Output the [x, y] coordinate of the center of the cell containing the given text.  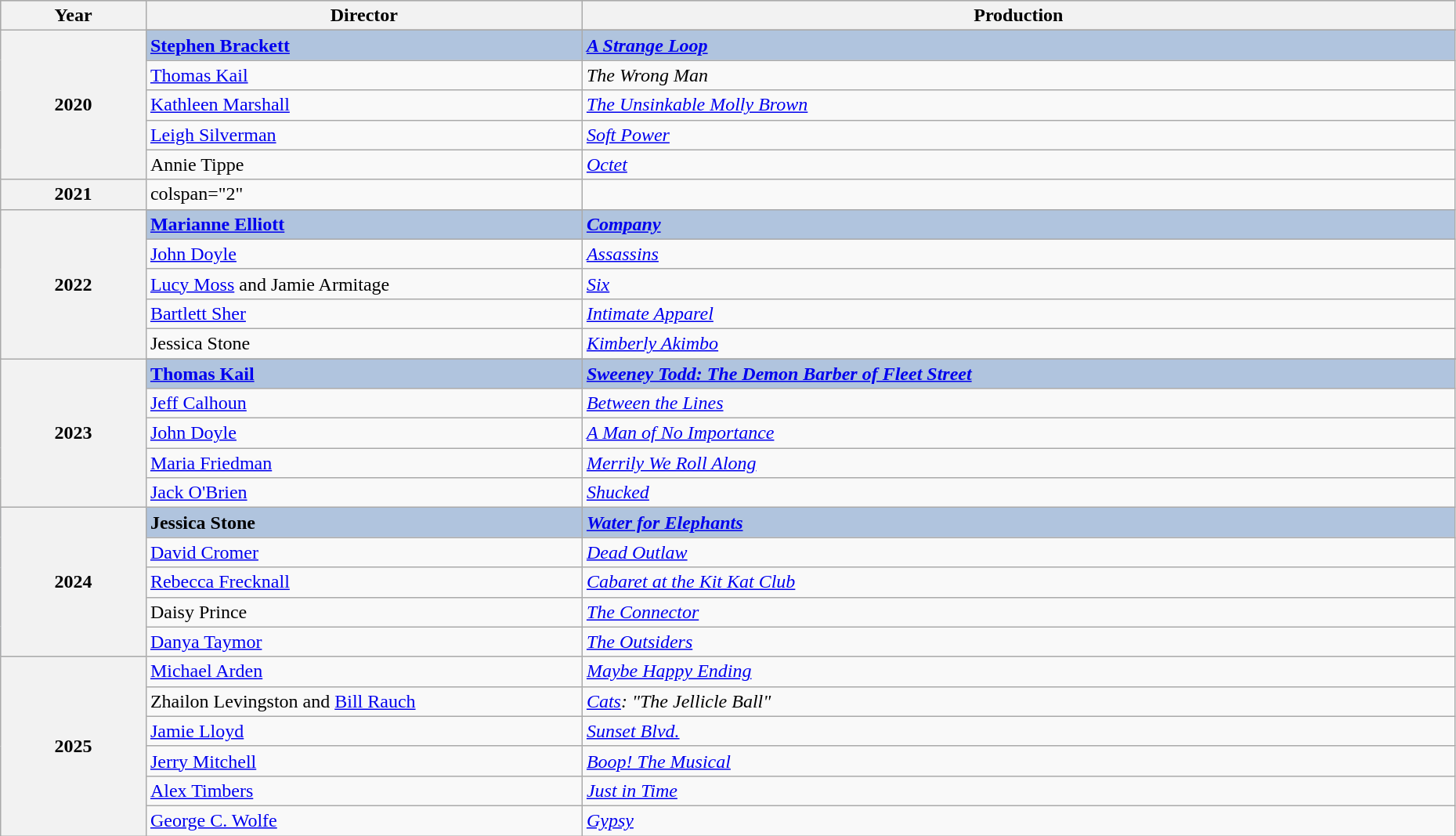
Dead Outlaw [1018, 552]
2022 [74, 284]
Production [1018, 16]
A Strange Loop [1018, 45]
Stephen Brackett [363, 45]
Zhailon Levingston and Bill Rauch [363, 701]
Shucked [1018, 493]
Lucy Moss and Jamie Armitage [363, 284]
Kathleen Marshall [363, 105]
2024 [74, 582]
Octet [1018, 165]
Sunset Blvd. [1018, 731]
Danya Taymor [363, 642]
Company [1018, 224]
Jeff Calhoun [363, 404]
Boop! The Musical [1018, 761]
Director [363, 16]
Intimate Apparel [1018, 313]
Jamie Lloyd [363, 731]
Daisy Prince [363, 612]
Cabaret at the Kit Kat Club [1018, 582]
Marianne Elliott [363, 224]
Between the Lines [1018, 404]
Maybe Happy Ending [1018, 671]
Just in Time [1018, 791]
A Man of No Importance [1018, 433]
Water for Elephants [1018, 523]
Maria Friedman [363, 463]
Michael Arden [363, 671]
Kimberly Akimbo [1018, 343]
Alex Timbers [363, 791]
Annie Tippe [363, 165]
Six [1018, 284]
Cats: "The Jellicle Ball" [1018, 701]
2021 [74, 194]
Gypsy [1018, 820]
David Cromer [363, 552]
Bartlett Sher [363, 313]
Jack O'Brien [363, 493]
Assassins [1018, 254]
Year [74, 16]
The Connector [1018, 612]
The Wrong Man [1018, 75]
2023 [74, 433]
George C. Wolfe [363, 820]
Sweeney Todd: The Demon Barber of Fleet Street [1018, 374]
Soft Power [1018, 135]
Rebecca Frecknall [363, 582]
Merrily We Roll Along [1018, 463]
2020 [74, 105]
Leigh Silverman [363, 135]
The Unsinkable Molly Brown [1018, 105]
Jerry Mitchell [363, 761]
The Outsiders [1018, 642]
2025 [74, 746]
colspan="2" [363, 194]
